Return [x, y] of the center of cell containing provided text 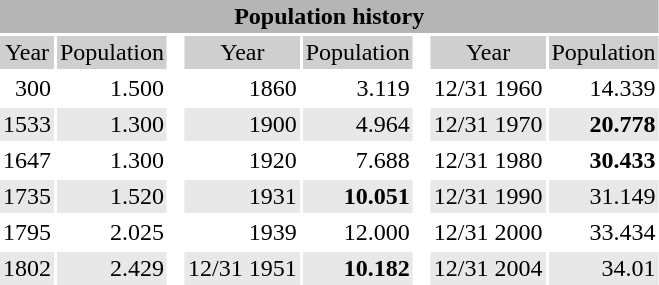
34.01 [603, 268]
1.520 [112, 196]
1533 [27, 124]
12/31 1960 [488, 88]
12/31 2004 [488, 268]
2.429 [112, 268]
1900 [242, 124]
12/31 1990 [488, 196]
1920 [242, 160]
1.500 [112, 88]
1931 [242, 196]
12/31 1951 [242, 268]
33.434 [603, 232]
1860 [242, 88]
1795 [27, 232]
12/31 1980 [488, 160]
1939 [242, 232]
31.149 [603, 196]
2.025 [112, 232]
Population history [329, 16]
12.000 [358, 232]
12/31 1970 [488, 124]
1802 [27, 268]
3.119 [358, 88]
30.433 [603, 160]
1647 [27, 160]
10.182 [358, 268]
1735 [27, 196]
12/31 2000 [488, 232]
4.964 [358, 124]
14.339 [603, 88]
20.778 [603, 124]
7.688 [358, 160]
300 [27, 88]
10.051 [358, 196]
